Locate the cell with the specified text and output its [x, y] center coordinate. 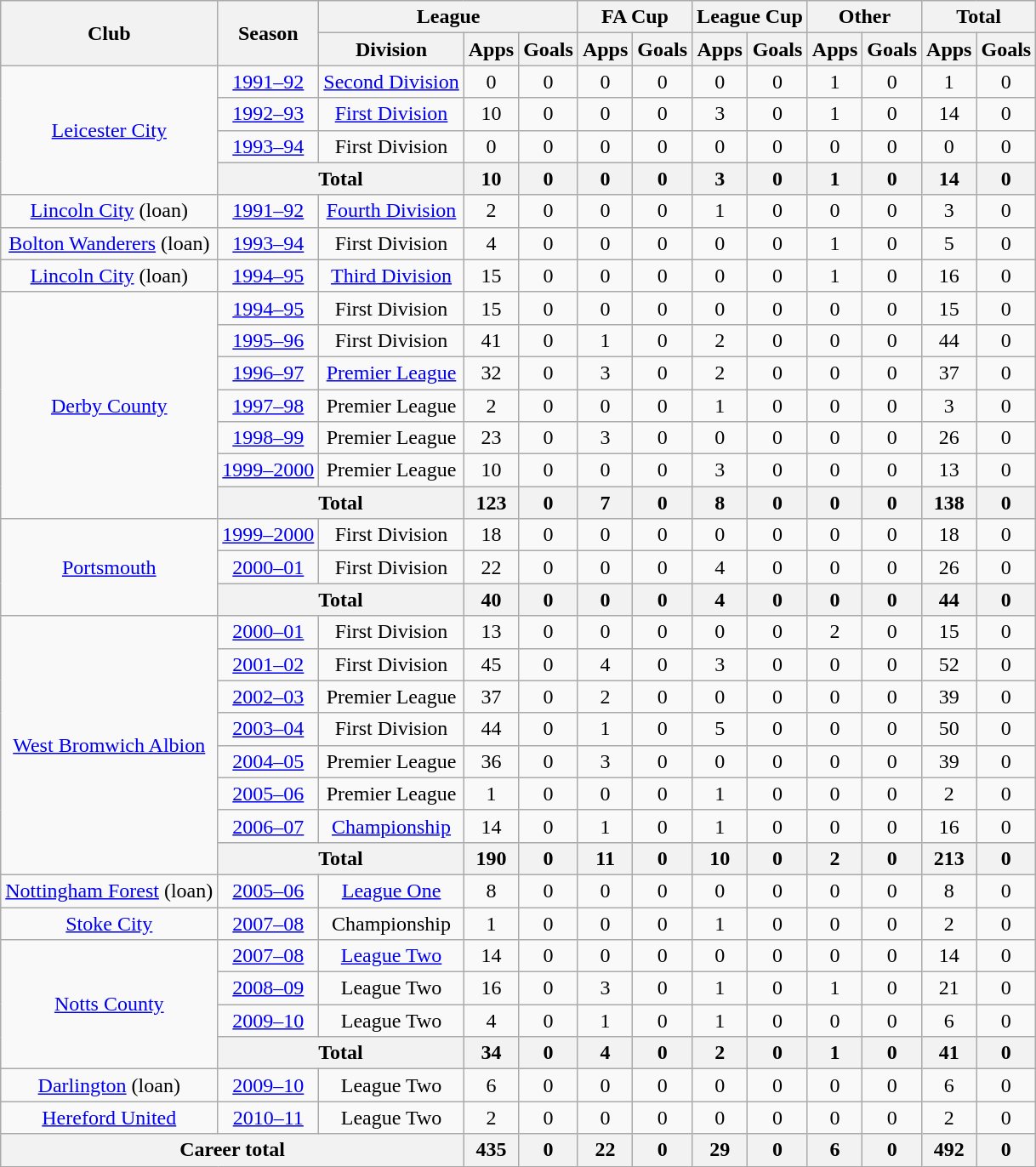
Division [391, 49]
2003–04 [269, 729]
213 [949, 858]
7 [605, 503]
1996–97 [269, 373]
Bolton Wanderers (loan) [109, 243]
2008–09 [269, 988]
Other [864, 17]
Third Division [391, 276]
52 [949, 664]
23 [491, 438]
1997–98 [269, 406]
190 [491, 858]
League [449, 17]
Club [109, 33]
123 [491, 503]
Hereford United [109, 1118]
1992–93 [269, 114]
50 [949, 729]
34 [491, 1053]
Season [269, 33]
492 [949, 1150]
Career total [232, 1150]
2006–07 [269, 826]
Fourth Division [391, 211]
21 [949, 988]
435 [491, 1150]
Second Division [391, 82]
2001–02 [269, 664]
1998–99 [269, 438]
45 [491, 664]
32 [491, 373]
Stoke City [109, 923]
1995–96 [269, 340]
Notts County [109, 1005]
11 [605, 858]
2004–05 [269, 761]
Derby County [109, 405]
West Bromwich Albion [109, 745]
2002–03 [269, 697]
138 [949, 503]
League One [391, 891]
36 [491, 761]
Portsmouth [109, 567]
League Cup [750, 17]
2010–11 [269, 1118]
29 [720, 1150]
FA Cup [635, 17]
Nottingham Forest (loan) [109, 891]
Leicester City [109, 130]
40 [491, 600]
Darlington (loan) [109, 1085]
